Capture the cell that displays the provided text and extract its (x, y) central coordinate. 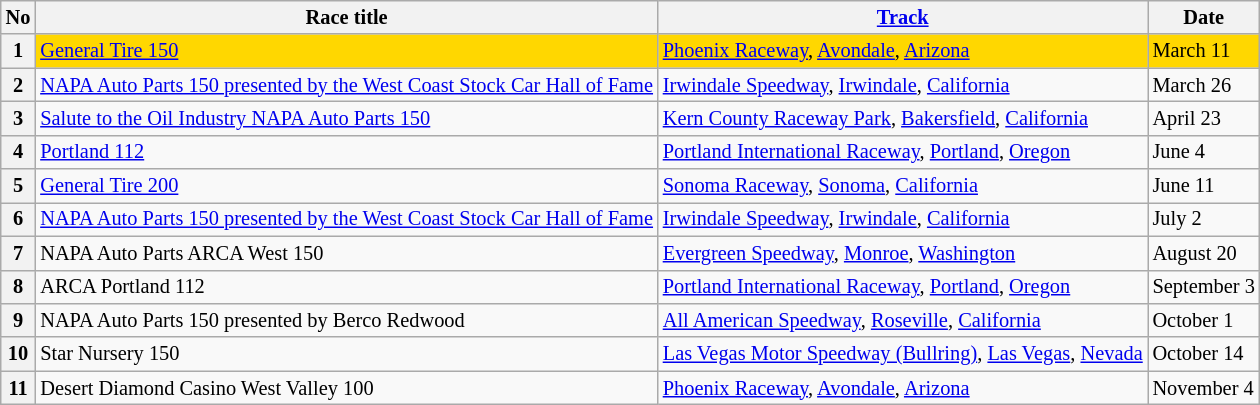
7 (18, 253)
NAPA Auto Parts 150 presented by Berco Redwood (346, 320)
5 (18, 186)
Star Nursery 150 (346, 354)
Kern County Raceway Park, Bakersfield, California (903, 118)
1 (18, 51)
Las Vegas Motor Speedway (Bullring), Las Vegas, Nevada (903, 354)
Portland 112 (346, 152)
All American Speedway, Roseville, California (903, 320)
Date (1204, 17)
October 1 (1204, 320)
Sonoma Raceway, Sonoma, California (903, 186)
April 23 (1204, 118)
Track (903, 17)
4 (18, 152)
June 11 (1204, 186)
9 (18, 320)
6 (18, 219)
Evergreen Speedway, Monroe, Washington (903, 253)
10 (18, 354)
June 4 (1204, 152)
Desert Diamond Casino West Valley 100 (346, 388)
August 20 (1204, 253)
3 (18, 118)
July 2 (1204, 219)
General Tire 200 (346, 186)
No (18, 17)
September 3 (1204, 287)
NAPA Auto Parts ARCA West 150 (346, 253)
8 (18, 287)
ARCA Portland 112 (346, 287)
2 (18, 85)
March 11 (1204, 51)
Salute to the Oil Industry NAPA Auto Parts 150 (346, 118)
Race title (346, 17)
11 (18, 388)
General Tire 150 (346, 51)
March 26 (1204, 85)
October 14 (1204, 354)
November 4 (1204, 388)
